Identify which cell holds the provided text, then report its [X, Y] central coordinate. 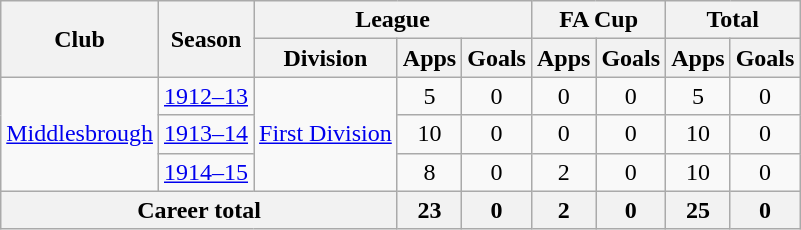
1914–15 [206, 172]
Division [326, 58]
25 [698, 210]
FA Cup [598, 20]
8 [429, 172]
Total [733, 20]
1912–13 [206, 96]
Career total [200, 210]
League [393, 20]
Season [206, 39]
Middlesbrough [80, 134]
23 [429, 210]
1913–14 [206, 134]
First Division [326, 134]
Club [80, 39]
